Pinpoint the cell where the given text exists, returning its [x, y] midpoint coordinate. 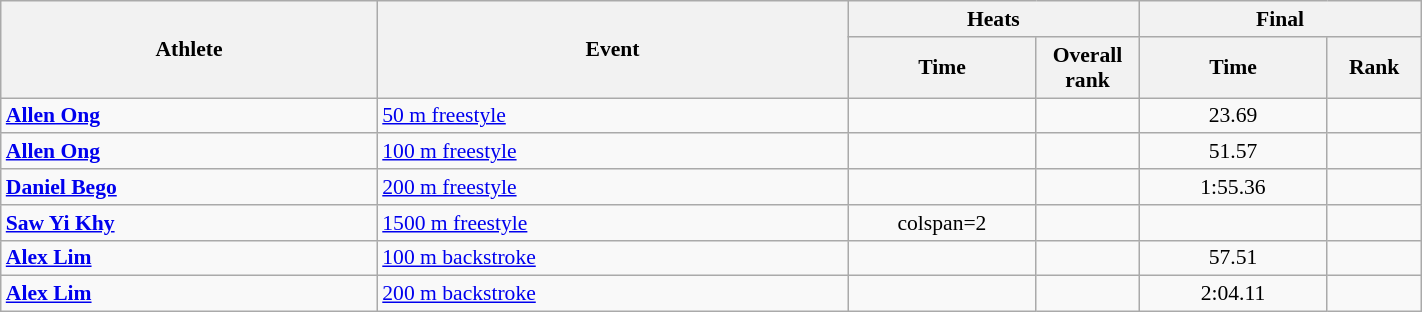
100 m backstroke [612, 258]
Final [1280, 19]
Overall rank [1088, 68]
200 m freestyle [612, 187]
Daniel Bego [189, 187]
200 m backstroke [612, 294]
Heats [994, 19]
57.51 [1233, 258]
colspan=2 [942, 223]
2:04.11 [1233, 294]
100 m freestyle [612, 152]
50 m freestyle [612, 116]
1:55.36 [1233, 187]
Event [612, 50]
Athlete [189, 50]
23.69 [1233, 116]
51.57 [1233, 152]
1500 m freestyle [612, 223]
Saw Yi Khy [189, 223]
Rank [1374, 68]
